Provide the (x, y) coordinate of the cell's center where the given text is located.  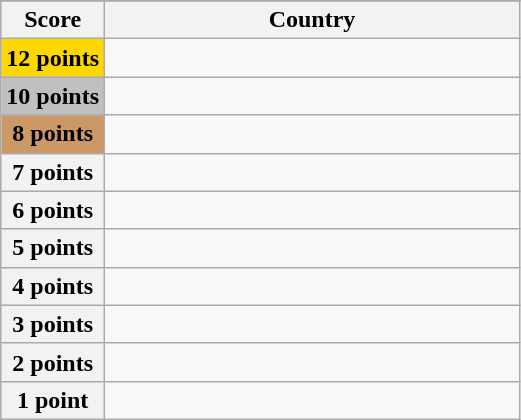
4 points (53, 286)
8 points (53, 134)
5 points (53, 248)
2 points (53, 362)
6 points (53, 210)
10 points (53, 96)
12 points (53, 58)
Country (312, 20)
3 points (53, 324)
7 points (53, 172)
1 point (53, 400)
Score (53, 20)
